Extract the [X, Y] coordinate from the center of the cell holding the provided text.  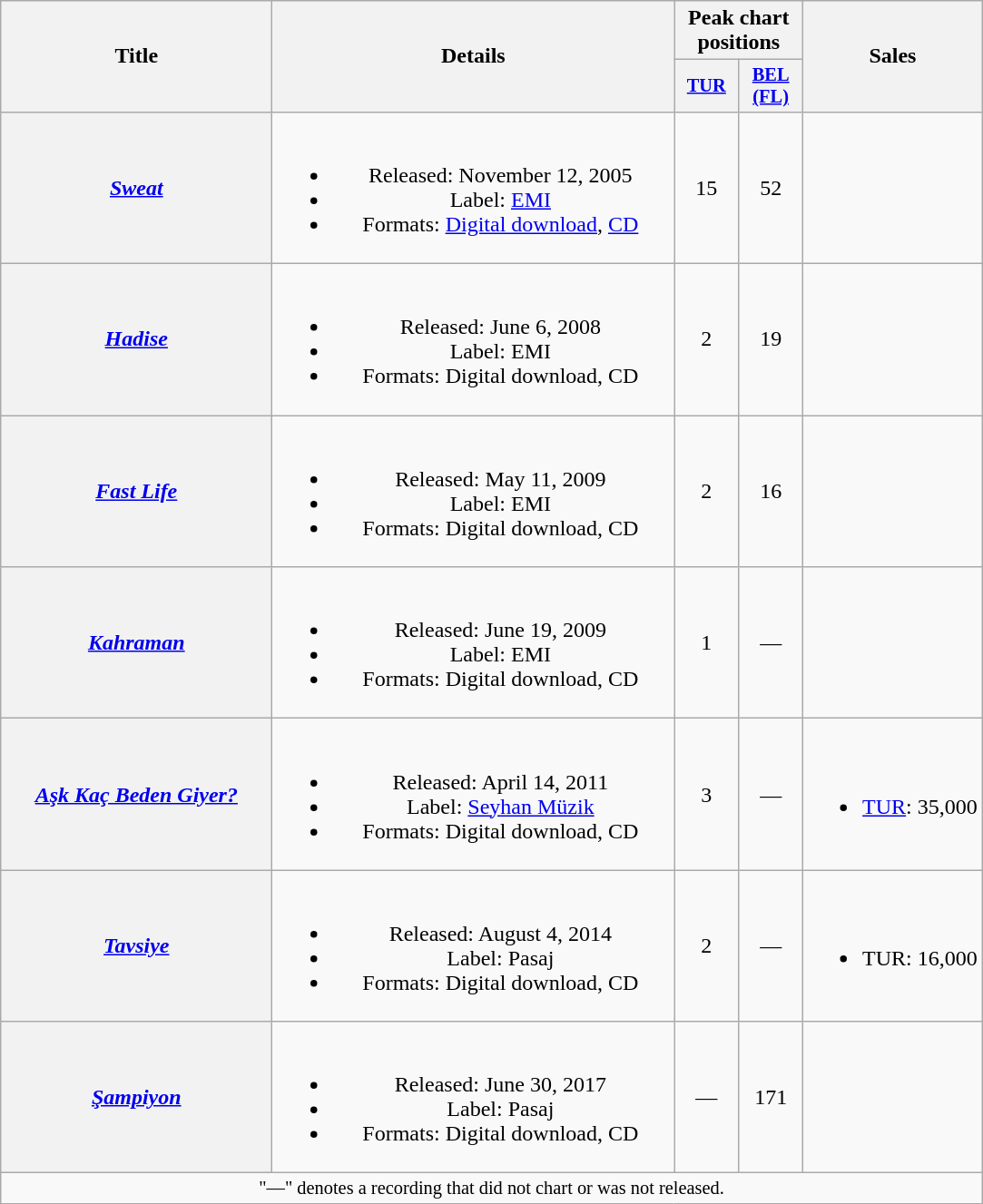
Released: June 30, 2017Label: PasajFormats: Digital download, CD [474, 1098]
"—" denotes a recording that did not chart or was not released. [492, 1189]
15 [706, 187]
52 [772, 187]
Şampiyon [136, 1098]
TUR [706, 86]
171 [772, 1098]
Sweat [136, 187]
3 [706, 795]
TUR: 35,000 [893, 795]
16 [772, 492]
Released: May 11, 2009Label: EMIFormats: Digital download, CD [474, 492]
Released: June 19, 2009Label: EMIFormats: Digital download, CD [474, 642]
Fast Life [136, 492]
TUR: 16,000 [893, 945]
BEL(FL) [772, 86]
Tavsiye [136, 945]
Released: November 12, 2005Label: EMIFormats: Digital download, CD [474, 187]
Released: June 6, 2008Label: EMIFormats: Digital download, CD [474, 339]
1 [706, 642]
Released: April 14, 2011Label: Seyhan MüzikFormats: Digital download, CD [474, 795]
Peak chart positions [739, 31]
Sales [893, 56]
Title [136, 56]
Released: August 4, 2014Label: PasajFormats: Digital download, CD [474, 945]
19 [772, 339]
Details [474, 56]
Hadise [136, 339]
Kahraman [136, 642]
Aşk Kaç Beden Giyer? [136, 795]
